From the cell containing the given text, extract its center point as [x, y] coordinate. 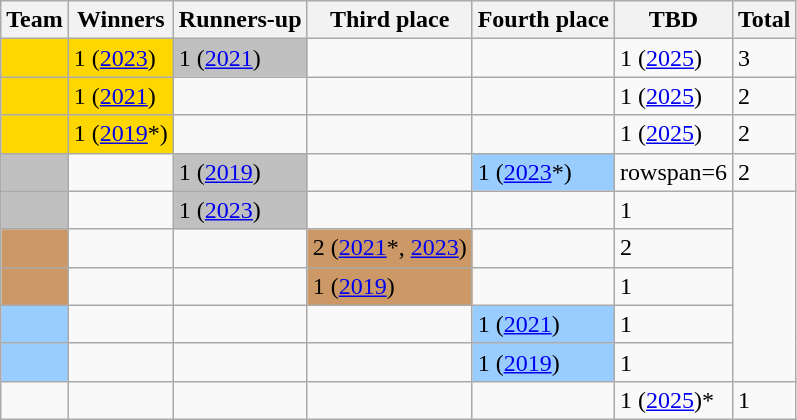
Team [35, 20]
TBD [674, 20]
1 (2023*) [543, 172]
Third place [390, 20]
Fourth place [543, 20]
1 (2019*) [120, 134]
Total [764, 20]
1 (2025)* [674, 400]
3 [764, 58]
Winners [120, 20]
rowspan=6 [674, 172]
2 (2021*, 2023) [390, 248]
Runners-up [240, 20]
